Find where the given text appears and provide that cell's center as (X, Y) coordinate. 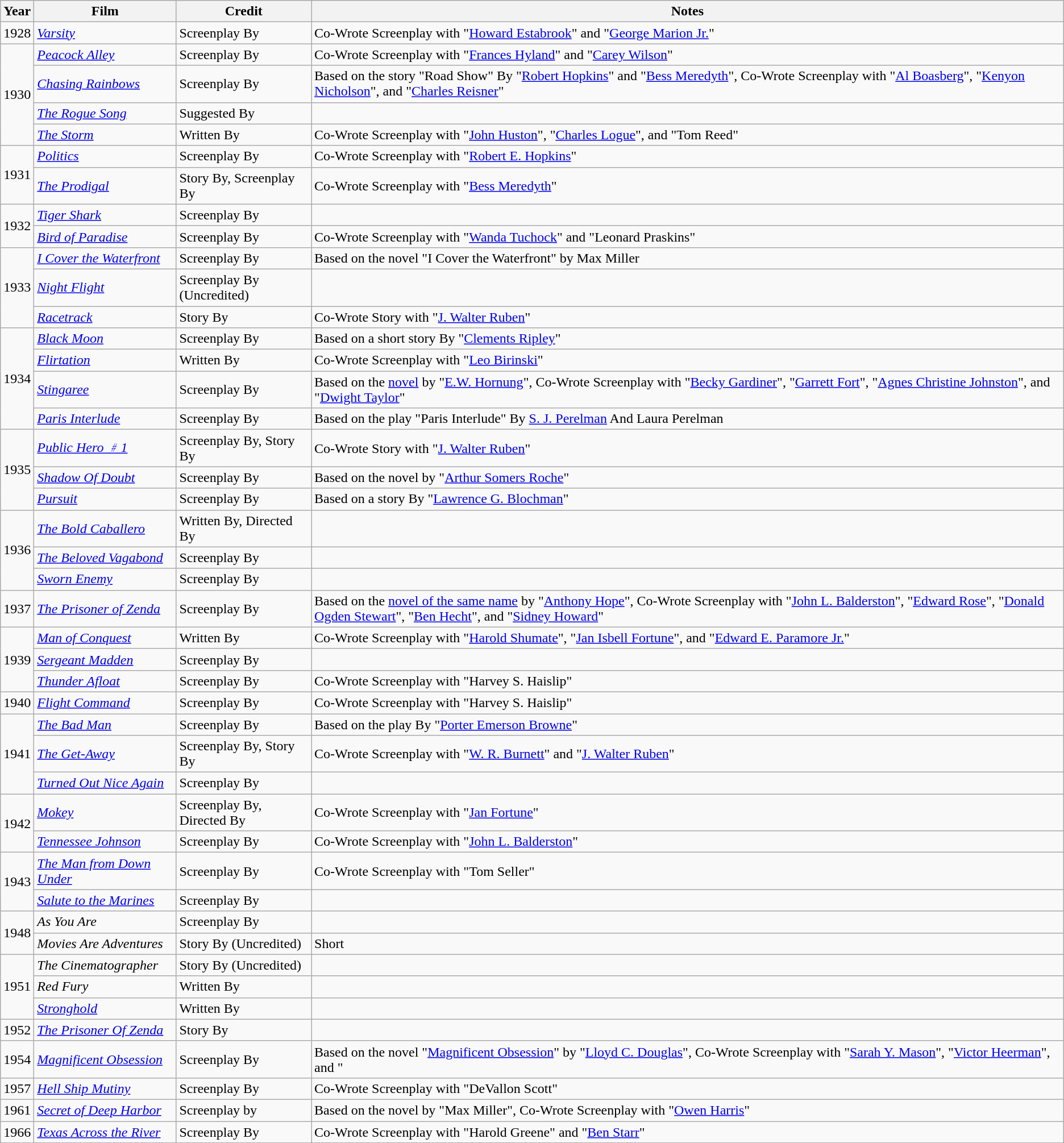
Screenplay By, Directed By (244, 813)
1934 (17, 379)
Politics (105, 156)
Film (105, 11)
1954 (17, 1059)
Racetrack (105, 317)
Mokey (105, 813)
Co-Wrote Screenplay with "DeVallon Scott" (688, 1088)
Tennessee Johnson (105, 842)
Stingaree (105, 390)
Co-Wrote Screenplay with "John Huston", "Charles Logue", and "Tom Reed" (688, 135)
1937 (17, 608)
Thunder Afloat (105, 681)
Co-Wrote Screenplay with "Wanda Tuchock" and "Leonard Praskins" (688, 236)
Co-Wrote Screenplay with "Howard Estabrook" and "George Marion Jr." (688, 33)
1942 (17, 823)
1961 (17, 1110)
The Cinematographer (105, 965)
Co-Wrote Screenplay with "Leo Birinski" (688, 360)
The Prisoner Of Zenda (105, 1030)
Red Fury (105, 987)
1932 (17, 226)
Night Flight (105, 288)
Co-Wrote Screenplay with "W. R. Burnett" and "J. Walter Ruben" (688, 754)
1943 (17, 882)
Tiger Shark (105, 215)
Flight Command (105, 703)
Screenplay by (244, 1110)
Year (17, 11)
The Prisoner of Zenda (105, 608)
Black Moon (105, 339)
Based on the play By "Porter Emerson Browne" (688, 725)
Suggested By (244, 113)
I Cover the Waterfront (105, 258)
Secret of Deep Harbor (105, 1110)
1957 (17, 1088)
Screenplay By (Uncredited) (244, 288)
Sergeant Madden (105, 659)
Co-Wrote Screenplay with "Jan Fortune" (688, 813)
Hell Ship Mutiny (105, 1088)
Based on the novel by "Max Miller", Co-Wrote Screenplay with "Owen Harris" (688, 1110)
Short (688, 944)
As You Are (105, 922)
1930 (17, 94)
Chasing Rainbows (105, 84)
The Bad Man (105, 725)
Peacock Alley (105, 55)
Salute to the Marines (105, 900)
Shadow Of Doubt (105, 477)
Pursuit (105, 499)
Flirtation (105, 360)
Co-Wrote Screenplay with "Frances Hyland" and "Carey Wilson" (688, 55)
Man of Conquest (105, 638)
The Storm (105, 135)
1928 (17, 33)
Co-Wrote Screenplay with "Harold Shumate", "Jan Isbell Fortune", and "Edward E. Paramore Jr." (688, 638)
1935 (17, 469)
The Rogue Song (105, 113)
Public Hero ﹟1 (105, 448)
Based on a short story By "Clements Ripley" (688, 339)
Co-Wrote Screenplay with "Robert E. Hopkins" (688, 156)
Notes (688, 11)
1952 (17, 1030)
1951 (17, 987)
Sworn Enemy (105, 579)
The Man from Down Under (105, 871)
Based on the novel "Magnificent Obsession" by "Lloyd C. Douglas", Co-Wrote Screenplay with "Sarah Y. Mason", "Victor Heerman", and " (688, 1059)
Based on the novel "I Cover the Waterfront" by Max Miller (688, 258)
1940 (17, 703)
The Prodigal (105, 185)
Paris Interlude (105, 419)
Bird of Paradise (105, 236)
Co-Wrote Screenplay with "Harold Greene" and "Ben Starr" (688, 1132)
Based on the play "Paris Interlude" By S. J. Perelman And Laura Perelman (688, 419)
The Beloved Vagabond (105, 558)
Texas Across the River (105, 1132)
Stronghold (105, 1008)
Co-Wrote Screenplay with "John L. Balderston" (688, 842)
Based on the novel by "E.W. Hornung", Co-Wrote Screenplay with "Becky Gardiner", "Garrett Fort", "Agnes Christine Johnston", and "Dwight Taylor" (688, 390)
Based on a story By "Lawrence G. Blochman" (688, 499)
Turned Out Nice Again (105, 783)
Written By, Directed By (244, 529)
1948 (17, 933)
Co-Wrote Screenplay with "Tom Seller" (688, 871)
1966 (17, 1132)
Story By, Screenplay By (244, 185)
1941 (17, 754)
1933 (17, 288)
1936 (17, 550)
Movies Are Adventures (105, 944)
1939 (17, 659)
1931 (17, 175)
The Bold Caballero (105, 529)
Co-Wrote Screenplay with "Bess Meredyth" (688, 185)
Credit (244, 11)
The Get-Away (105, 754)
Magnificent Obsession (105, 1059)
Varsity (105, 33)
Based on the novel by "Arthur Somers Roche" (688, 477)
